Identify which cell holds the provided text, then report its [x, y] central coordinate. 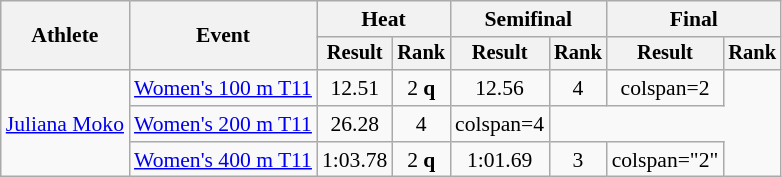
26.28 [354, 124]
Semifinal [528, 19]
2 q [421, 88]
12.51 [354, 88]
Event [223, 36]
Women's 100 m T11 [223, 88]
colspan=2 [666, 88]
Juliana Moko [65, 124]
colspan=4 [500, 124]
12.56 [500, 88]
Athlete [65, 36]
Heat [384, 19]
Final [694, 19]
Women's 200 m T11 [223, 124]
